Determine the (x, y) coordinate at the center of the cell enclosing the given text.  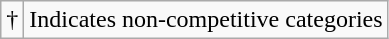
† (12, 20)
Indicates non-competitive categories (206, 20)
